From the cell containing the given text, extract its center point as (X, Y) coordinate. 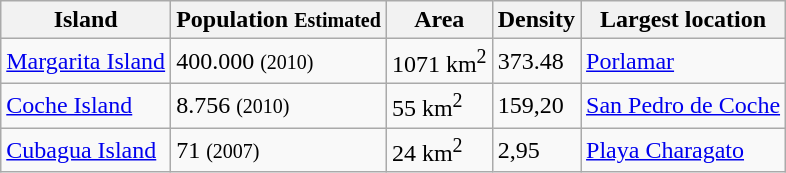
71 (2007) (279, 150)
San Pedro de Coche (684, 106)
55 km2 (439, 106)
1071 km2 (439, 62)
Margarita Island (86, 62)
Island (86, 20)
Playa Charagato (684, 150)
Population Estimated (279, 20)
Area (439, 20)
159,20 (536, 106)
400.000 (2010) (279, 62)
8.756 (2010) (279, 106)
Coche Island (86, 106)
Largest location (684, 20)
Density (536, 20)
Cubagua Island (86, 150)
Porlamar (684, 62)
2,95 (536, 150)
373.48 (536, 62)
24 km2 (439, 150)
